Determine the [x, y] coordinate at the center of the cell enclosing the given text.  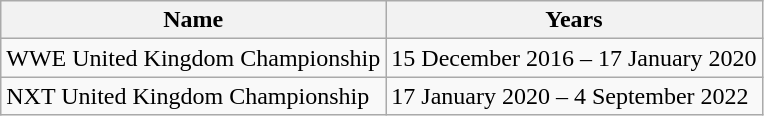
WWE United Kingdom Championship [194, 58]
17 January 2020 – 4 September 2022 [574, 96]
NXT United Kingdom Championship [194, 96]
Years [574, 20]
15 December 2016 – 17 January 2020 [574, 58]
Name [194, 20]
